Extract the (X, Y) coordinate from the center of the cell holding the provided text.  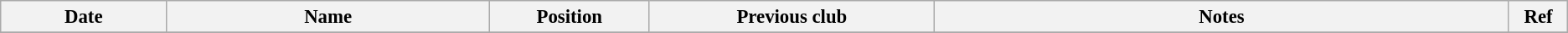
Position (570, 17)
Ref (1538, 17)
Name (328, 17)
Date (84, 17)
Previous club (792, 17)
Notes (1222, 17)
